Output the [X, Y] coordinate of the center of the cell containing the given text.  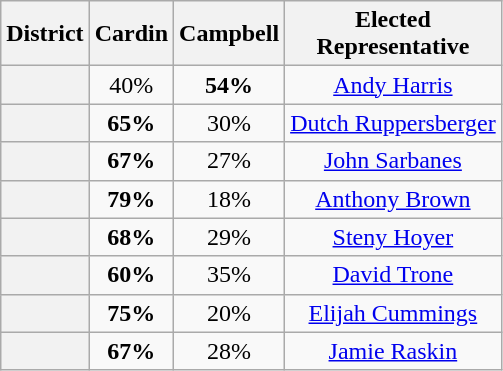
40% [131, 85]
Cardin [131, 34]
75% [131, 313]
79% [131, 199]
Dutch Ruppersberger [394, 123]
Jamie Raskin [394, 351]
John Sarbanes [394, 161]
Andy Harris [394, 85]
65% [131, 123]
28% [230, 351]
ElectedRepresentative [394, 34]
20% [230, 313]
60% [131, 275]
29% [230, 237]
30% [230, 123]
District [45, 34]
David Trone [394, 275]
27% [230, 161]
18% [230, 199]
Campbell [230, 34]
54% [230, 85]
35% [230, 275]
Steny Hoyer [394, 237]
Elijah Cummings [394, 313]
Anthony Brown [394, 199]
68% [131, 237]
